Return [x, y] of the center of cell containing provided text 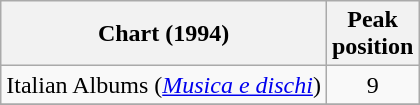
Peakposition [372, 34]
Italian Albums (Musica e dischi) [164, 85]
9 [372, 85]
Chart (1994) [164, 34]
